Pinpoint the cell where the given text exists, returning its (x, y) midpoint coordinate. 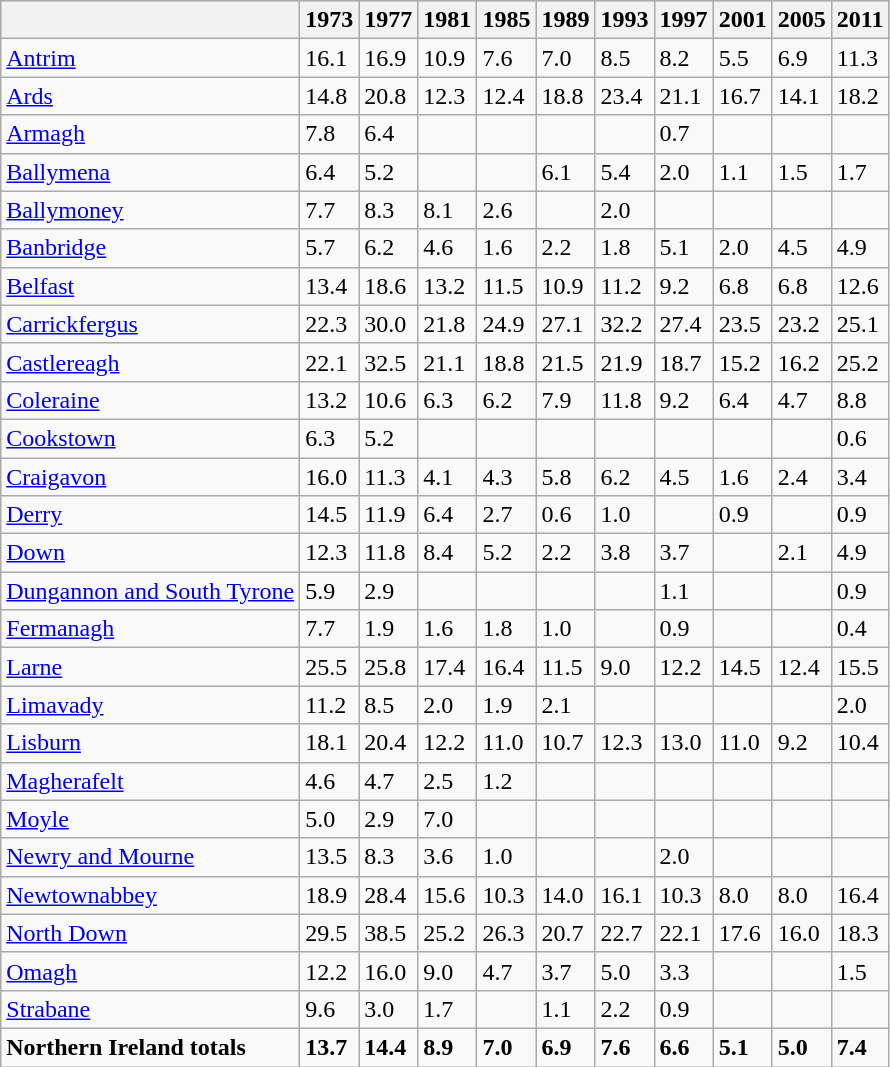
15.6 (448, 895)
Moyle (150, 819)
13.5 (330, 857)
10.6 (388, 400)
38.5 (388, 933)
12.6 (860, 286)
32.5 (388, 362)
5.9 (330, 591)
1989 (566, 20)
17.6 (742, 933)
Strabane (150, 1009)
5.5 (742, 58)
10.4 (860, 743)
1997 (684, 20)
29.5 (330, 933)
21.9 (624, 362)
1993 (624, 20)
13.4 (330, 286)
14.0 (566, 895)
Dungannon and South Tyrone (150, 591)
11.9 (388, 515)
0.7 (684, 134)
17.4 (448, 667)
27.4 (684, 324)
Derry (150, 515)
4.3 (506, 477)
15.5 (860, 667)
7.8 (330, 134)
Northern Ireland totals (150, 1047)
Ballymena (150, 172)
27.1 (566, 324)
Newtownabbey (150, 895)
10.7 (566, 743)
16.7 (742, 96)
28.4 (388, 895)
3.3 (684, 971)
25.5 (330, 667)
3.0 (388, 1009)
Ards (150, 96)
5.4 (624, 172)
6.1 (566, 172)
25.1 (860, 324)
16.2 (802, 362)
7.9 (566, 400)
Craigavon (150, 477)
8.9 (448, 1047)
5.8 (566, 477)
18.2 (860, 96)
14.8 (330, 96)
14.4 (388, 1047)
Newry and Mourne (150, 857)
26.3 (506, 933)
21.5 (566, 362)
Armagh (150, 134)
18.6 (388, 286)
18.3 (860, 933)
13.7 (330, 1047)
North Down (150, 933)
Castlereagh (150, 362)
23.2 (802, 324)
Antrim (150, 58)
2.7 (506, 515)
22.7 (624, 933)
22.3 (330, 324)
23.5 (742, 324)
8.8 (860, 400)
Carrickfergus (150, 324)
8.2 (684, 58)
20.7 (566, 933)
6.6 (684, 1047)
3.6 (448, 857)
Cookstown (150, 438)
2.5 (448, 781)
30.0 (388, 324)
15.2 (742, 362)
18.7 (684, 362)
0.4 (860, 629)
13.0 (684, 743)
Coleraine (150, 400)
32.2 (624, 324)
18.9 (330, 895)
4.1 (448, 477)
20.4 (388, 743)
3.8 (624, 553)
Limavady (150, 705)
1981 (448, 20)
2.4 (802, 477)
3.4 (860, 477)
24.9 (506, 324)
Larne (150, 667)
5.7 (330, 248)
14.1 (802, 96)
1977 (388, 20)
2005 (802, 20)
Fermanagh (150, 629)
2.6 (506, 210)
20.8 (388, 96)
16.9 (388, 58)
8.1 (448, 210)
7.4 (860, 1047)
2011 (860, 20)
2001 (742, 20)
1.2 (506, 781)
21.8 (448, 324)
1973 (330, 20)
1985 (506, 20)
9.6 (330, 1009)
Ballymoney (150, 210)
Belfast (150, 286)
Lisburn (150, 743)
23.4 (624, 96)
Down (150, 553)
Banbridge (150, 248)
8.4 (448, 553)
Magherafelt (150, 781)
Omagh (150, 971)
18.1 (330, 743)
25.8 (388, 667)
